Capture the cell that displays the provided text and extract its [X, Y] central coordinate. 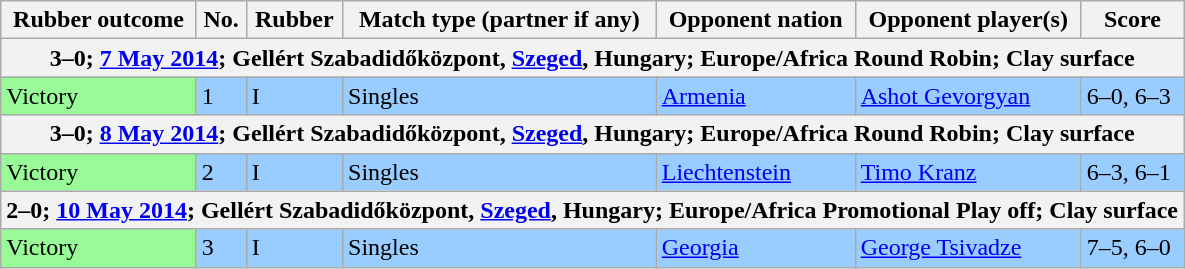
3–0; 8 May 2014; Gellért Szabadidőközpont, Szeged, Hungary; Europe/Africa Round Robin; Clay surface [592, 134]
Georgia [756, 248]
1 [221, 96]
Opponent nation [756, 20]
Timo Kranz [968, 172]
Liechtenstein [756, 172]
2–0; 10 May 2014; Gellért Szabadidőközpont, Szeged, Hungary; Europe/Africa Promotional Play off; Clay surface [592, 210]
Opponent player(s) [968, 20]
3 [221, 248]
7–5, 6–0 [1132, 248]
Rubber [294, 20]
Ashot Gevorgyan [968, 96]
Score [1132, 20]
2 [221, 172]
6–0, 6–3 [1132, 96]
Match type (partner if any) [500, 20]
3–0; 7 May 2014; Gellért Szabadidőközpont, Szeged, Hungary; Europe/Africa Round Robin; Clay surface [592, 58]
No. [221, 20]
Rubber outcome [99, 20]
Armenia [756, 96]
6–3, 6–1 [1132, 172]
George Tsivadze [968, 248]
